From the cell containing the given text, extract its center point as [x, y] coordinate. 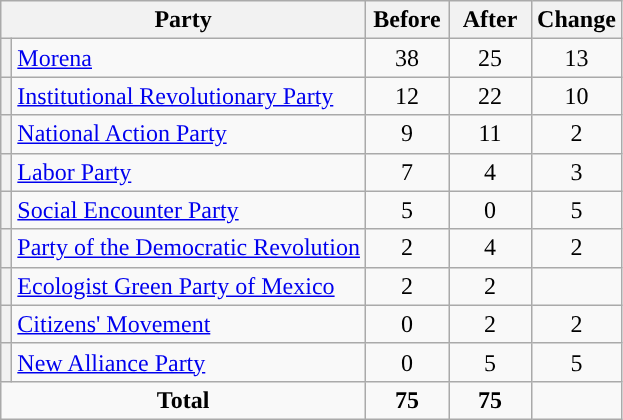
Total [184, 400]
Citizens' Movement [189, 324]
22 [490, 96]
Morena [189, 58]
Labor Party [189, 172]
Ecologist Green Party of Mexico [189, 286]
Change [577, 20]
Before [406, 20]
10 [577, 96]
38 [406, 58]
National Action Party [189, 134]
Institutional Revolutionary Party [189, 96]
9 [406, 134]
Party of the Democratic Revolution [189, 248]
Social Encounter Party [189, 210]
After [490, 20]
New Alliance Party [189, 362]
Party [184, 20]
13 [577, 58]
25 [490, 58]
3 [577, 172]
12 [406, 96]
7 [406, 172]
11 [490, 134]
